Detect which cell encompasses the target text, then output its (x, y) center coordinate. 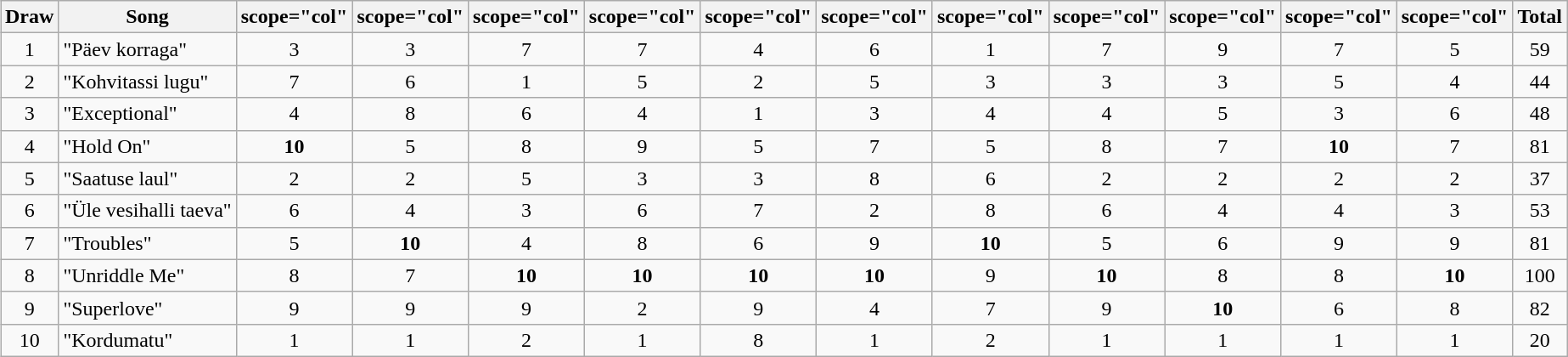
"Superlove" (148, 308)
37 (1540, 178)
44 (1540, 82)
Song (148, 17)
48 (1540, 114)
53 (1540, 211)
"Kordumatu" (148, 340)
"Üle vesihalli taeva" (148, 211)
100 (1540, 275)
59 (1540, 49)
"Saatuse laul" (148, 178)
Draw (29, 17)
"Hold On" (148, 146)
"Troubles" (148, 243)
"Päev korraga" (148, 49)
"Unriddle Me" (148, 275)
"Exceptional" (148, 114)
Total (1540, 17)
"Kohvitassi lugu" (148, 82)
20 (1540, 340)
82 (1540, 308)
